From the cell containing the given text, extract its center point as [X, Y] coordinate. 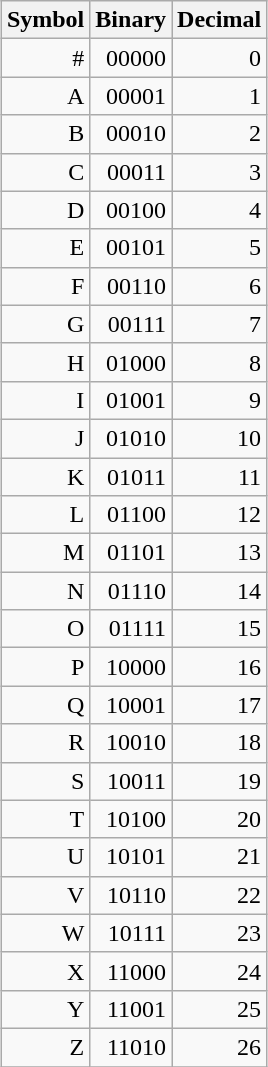
11000 [131, 971]
22 [220, 895]
X [45, 971]
19 [220, 781]
01010 [131, 438]
10011 [131, 781]
00001 [131, 96]
Z [45, 1047]
01000 [131, 362]
13 [220, 553]
00010 [131, 134]
10101 [131, 857]
C [45, 172]
E [45, 248]
10100 [131, 819]
T [45, 819]
10010 [131, 743]
10001 [131, 705]
Decimal [220, 20]
00101 [131, 248]
G [45, 324]
5 [220, 248]
01001 [131, 400]
00011 [131, 172]
3 [220, 172]
U [45, 857]
23 [220, 933]
00000 [131, 58]
17 [220, 705]
10110 [131, 895]
4 [220, 210]
Symbol [45, 20]
1 [220, 96]
# [45, 58]
16 [220, 667]
W [45, 933]
J [45, 438]
15 [220, 629]
I [45, 400]
10 [220, 438]
O [45, 629]
8 [220, 362]
14 [220, 591]
00100 [131, 210]
V [45, 895]
Y [45, 1009]
26 [220, 1047]
K [45, 477]
01101 [131, 553]
11001 [131, 1009]
12 [220, 515]
01111 [131, 629]
D [45, 210]
A [45, 96]
20 [220, 819]
6 [220, 286]
24 [220, 971]
00110 [131, 286]
Q [45, 705]
Binary [131, 20]
B [45, 134]
01110 [131, 591]
P [45, 667]
11 [220, 477]
F [45, 286]
7 [220, 324]
M [45, 553]
9 [220, 400]
01011 [131, 477]
L [45, 515]
18 [220, 743]
01100 [131, 515]
25 [220, 1009]
11010 [131, 1047]
21 [220, 857]
R [45, 743]
00111 [131, 324]
H [45, 362]
N [45, 591]
10000 [131, 667]
0 [220, 58]
S [45, 781]
10111 [131, 933]
2 [220, 134]
